Pinpoint the cell where the given text exists, returning its [x, y] midpoint coordinate. 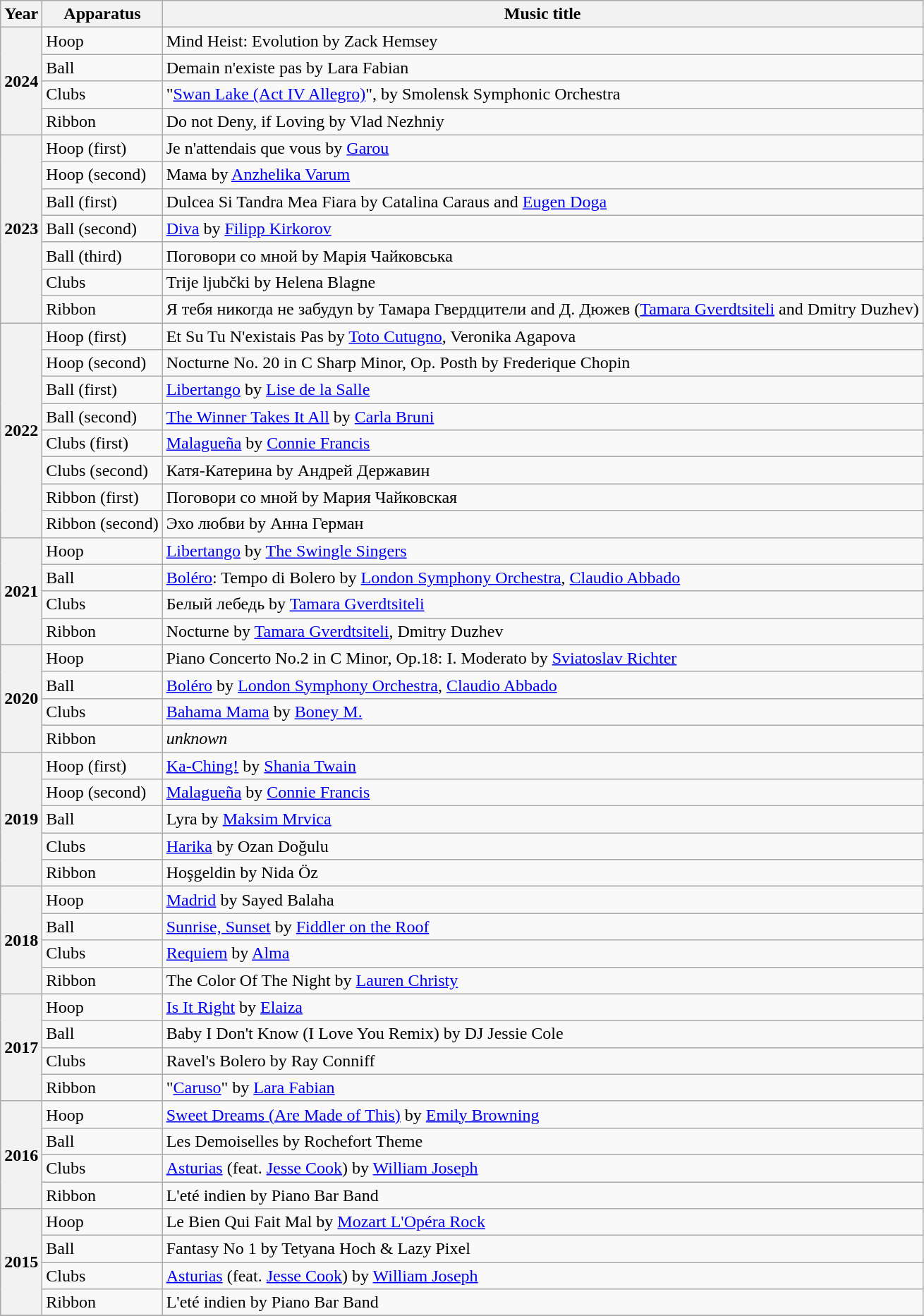
2020 [21, 698]
Libertango by The Swingle Singers [542, 551]
2018 [21, 940]
Hoşgeldin by Nida Öz [542, 873]
Ravel's Bolero by Ray Conniff [542, 1061]
Bahama Mama by Boney M. [542, 712]
Et Su Tu N'existais Pas by Toto Cutugno, Veronika Agapova [542, 336]
The Color Of The Night by Lauren Christy [542, 980]
Эхо любви by Анна Герман [542, 524]
Je n'attendais que vous by Garou [542, 148]
Я тебя никогда не забудуn by Тамара Гвердцители and Д. Дюжев (Tamara Gverdtsiteli and Dmitry Duzhev) [542, 309]
Nocturne No. 20 in C Sharp Minor, Op. Posth by Frederique Chopin [542, 363]
Demain n'existe pas by Lara Fabian [542, 68]
Madrid by Sayed Balaha [542, 900]
Ball (third) [102, 255]
2021 [21, 591]
Sweet Dreams (Are Made of This) by Emily Browning [542, 1114]
Apparatus [102, 14]
unknown [542, 738]
2019 [21, 819]
Libertango by Lise de la Salle [542, 390]
2015 [21, 1262]
Les Demoiselles by Rochefort Theme [542, 1141]
Ribbon (first) [102, 497]
2023 [21, 229]
"Caruso" by Lara Fabian [542, 1087]
Поговори со мной by Марія Чайковська [542, 255]
Requiem by Alma [542, 954]
Piano Concerto No.2 in C Minor, Op.18: I. Moderato by Sviatoslav Richter [542, 658]
Ribbon (second) [102, 524]
Harika by Ozan Doğulu [542, 846]
Nocturne by Tamara Gverdtsiteli, Dmitry Duzhev [542, 631]
Trije ljubčki by Helena Blagne [542, 282]
Белый лебедь by Tamara Gverdtsiteli [542, 604]
Do not Deny, if Loving by Vlad Nezhniy [542, 121]
2017 [21, 1047]
Boléro by London Symphony Orchestra, Claudio Abbado [542, 685]
Le Bien Qui Fait Mal by Mozart L'Opéra Rock [542, 1222]
"Swan Lake (Act IV Allegro)", by Smolensk Symphonic Orchestra [542, 95]
Ka-Ching! by Shania Twain [542, 765]
Mind Heist: Evolution by Zack Hemsey [542, 41]
Dulcea Si Tandra Mea Fiara by Catalina Caraus and Eugen Doga [542, 202]
Diva by Filipp Kirkorov [542, 229]
Baby I Don't Know (I Love You Remix) by DJ Jessie Cole [542, 1034]
The Winner Takes It All by Carla Bruni [542, 417]
Fantasy No 1 by Tetyana Hoch & Lazy Pixel [542, 1249]
Мама by Anzhelika Varum [542, 175]
Катя-Катерина by Андрей Державин [542, 470]
Clubs (first) [102, 444]
Boléro: Tempo di Bolero by London Symphony Orchestra, Claudio Abbado [542, 578]
Music title [542, 14]
2024 [21, 81]
Clubs (second) [102, 470]
Is It Right by Elaiza [542, 1007]
2022 [21, 430]
Year [21, 14]
Lyra by Maksim Mrvica [542, 820]
Поговори со мной by Мария Чайковская [542, 497]
2016 [21, 1154]
Sunrise, Sunset by Fiddler on the Roof [542, 927]
